Search for the cell housing the specified text and yield its (X, Y) center coordinate. 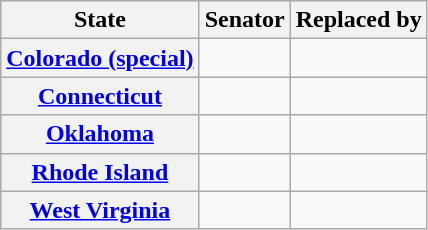
Connecticut (100, 96)
State (100, 20)
Oklahoma (100, 134)
Replaced by (358, 20)
West Virginia (100, 210)
Rhode Island (100, 172)
Senator (244, 20)
Colorado (special) (100, 58)
